From the cell containing the given text, extract its center point as [x, y] coordinate. 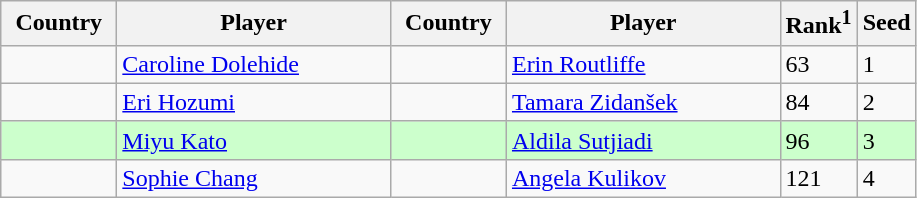
Seed [886, 24]
Sophie Chang [254, 178]
Angela Kulikov [643, 178]
Tamara Zidanšek [643, 102]
1 [886, 64]
Eri Hozumi [254, 102]
2 [886, 102]
Miyu Kato [254, 140]
3 [886, 140]
Aldila Sutjiadi [643, 140]
96 [818, 140]
Rank1 [818, 24]
63 [818, 64]
Caroline Dolehide [254, 64]
4 [886, 178]
84 [818, 102]
121 [818, 178]
Erin Routliffe [643, 64]
